Locate the cell with the specified text and output its (x, y) center coordinate. 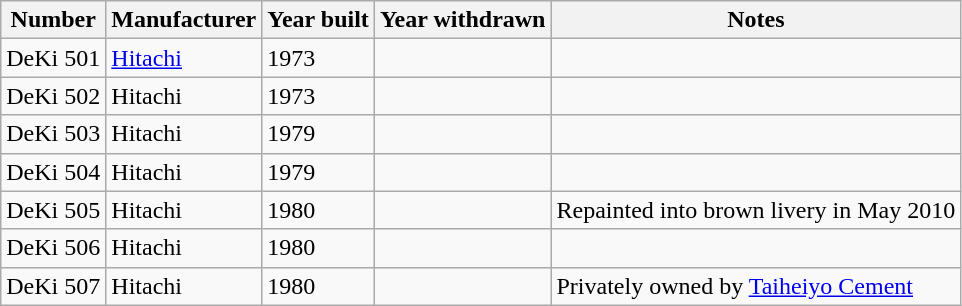
DeKi 501 (54, 58)
DeKi 507 (54, 286)
DeKi 505 (54, 210)
DeKi 503 (54, 134)
Privately owned by Taiheiyo Cement (756, 286)
Year withdrawn (462, 20)
DeKi 502 (54, 96)
Repainted into brown livery in May 2010 (756, 210)
Manufacturer (184, 20)
DeKi 506 (54, 248)
Notes (756, 20)
DeKi 504 (54, 172)
Year built (318, 20)
Number (54, 20)
